Capture the cell that displays the provided text and extract its [x, y] central coordinate. 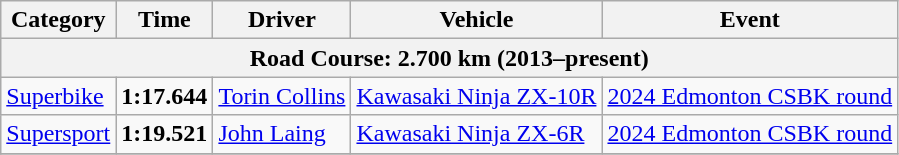
1:19.521 [164, 134]
Kawasaki Ninja ZX-10R [476, 96]
1:17.644 [164, 96]
Time [164, 20]
Road Course: 2.700 km (2013–present) [450, 58]
Vehicle [476, 20]
Superbike [58, 96]
Event [750, 20]
Torin Collins [282, 96]
Kawasaki Ninja ZX-6R [476, 134]
Supersport [58, 134]
Category [58, 20]
Driver [282, 20]
John Laing [282, 134]
